Search for the cell housing the specified text and yield its [X, Y] center coordinate. 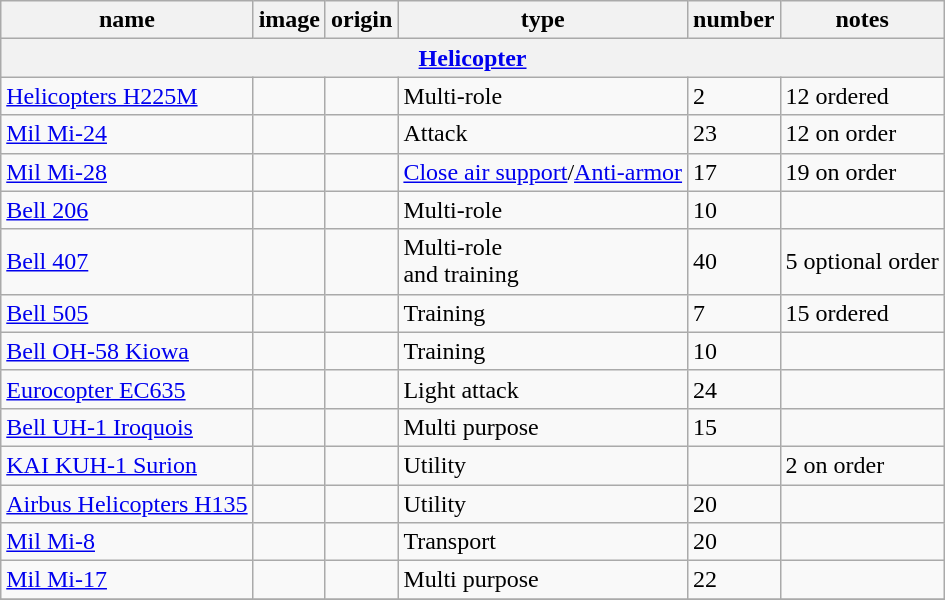
name [127, 20]
2 [734, 96]
Multi-roleand training [543, 262]
KAI KUH-1 Surion [127, 465]
12 on order [862, 134]
Attack [543, 134]
15 ordered [862, 313]
24 [734, 389]
Light attack [543, 389]
type [543, 20]
image [289, 20]
Mil Mi-24 [127, 134]
origin [361, 20]
Close air support/Anti-armor [543, 172]
Bell 206 [127, 210]
Helicopters H225M [127, 96]
19 on order [862, 172]
notes [862, 20]
12 ordered [862, 96]
Bell OH-58 Kiowa [127, 351]
Airbus Helicopters H135 [127, 503]
2 on order [862, 465]
15 [734, 427]
23 [734, 134]
22 [734, 580]
Bell 407 [127, 262]
7 [734, 313]
Bell 505 [127, 313]
Mil Mi-28 [127, 172]
Mil Mi-8 [127, 542]
Bell UH-1 Iroquois [127, 427]
40 [734, 262]
Helicopter [473, 58]
5 optional order [862, 262]
Eurocopter EC635 [127, 389]
number [734, 20]
Mil Mi-17 [127, 580]
Transport [543, 542]
17 [734, 172]
